From the cell containing the given text, extract its center point as [x, y] coordinate. 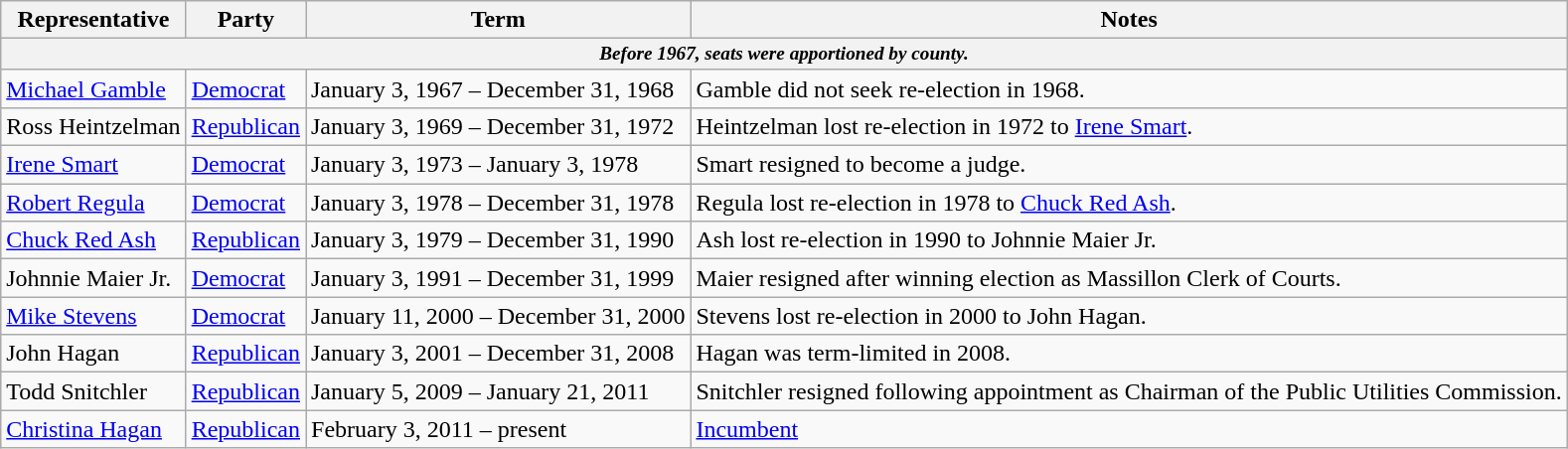
Todd Snitchler [93, 391]
Before 1967, seats were apportioned by county. [784, 55]
January 3, 1979 – December 31, 1990 [499, 240]
January 11, 2000 – December 31, 2000 [499, 316]
January 3, 1978 – December 31, 1978 [499, 203]
Michael Gamble [93, 88]
Heintzelman lost re-election in 1972 to Irene Smart. [1129, 127]
Johnnie Maier Jr. [93, 278]
February 3, 2011 – present [499, 429]
Smart resigned to become a judge. [1129, 165]
Mike Stevens [93, 316]
Christina Hagan [93, 429]
John Hagan [93, 354]
Ash lost re-election in 1990 to Johnnie Maier Jr. [1129, 240]
January 3, 1967 – December 31, 1968 [499, 88]
Snitchler resigned following appointment as Chairman of the Public Utilities Commission. [1129, 391]
Ross Heintzelman [93, 127]
Chuck Red Ash [93, 240]
January 3, 1991 – December 31, 1999 [499, 278]
Gamble did not seek re-election in 1968. [1129, 88]
Regula lost re-election in 1978 to Chuck Red Ash. [1129, 203]
Maier resigned after winning election as Massillon Clerk of Courts. [1129, 278]
Stevens lost re-election in 2000 to John Hagan. [1129, 316]
Robert Regula [93, 203]
January 3, 2001 – December 31, 2008 [499, 354]
January 3, 1969 – December 31, 1972 [499, 127]
Incumbent [1129, 429]
January 5, 2009 – January 21, 2011 [499, 391]
Hagan was term-limited in 2008. [1129, 354]
Notes [1129, 20]
Party [245, 20]
Representative [93, 20]
Irene Smart [93, 165]
January 3, 1973 – January 3, 1978 [499, 165]
Term [499, 20]
